Pinpoint the cell where the given text exists, returning its (X, Y) midpoint coordinate. 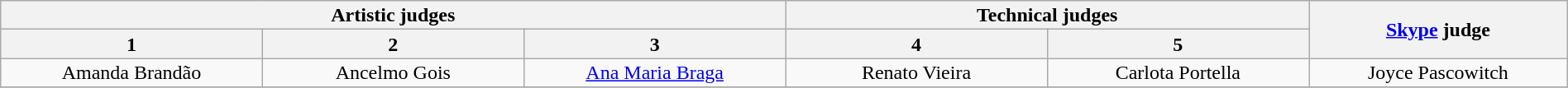
5 (1178, 44)
Skype judge (1439, 30)
Artistic judges (394, 15)
Joyce Pascowitch (1439, 72)
Ancelmo Gois (393, 72)
Carlota Portella (1178, 72)
Technical judges (1047, 15)
3 (654, 44)
4 (916, 44)
2 (393, 44)
Amanda Brandão (131, 72)
Ana Maria Braga (654, 72)
1 (131, 44)
Renato Vieira (916, 72)
